Search for the cell housing the specified text and yield its [X, Y] center coordinate. 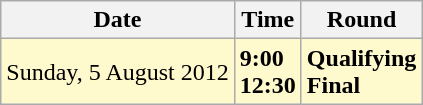
Round [361, 20]
9:0012:30 [268, 72]
QualifyingFinal [361, 72]
Date [118, 20]
Time [268, 20]
Sunday, 5 August 2012 [118, 72]
